Search for the cell housing the specified text and yield its [X, Y] center coordinate. 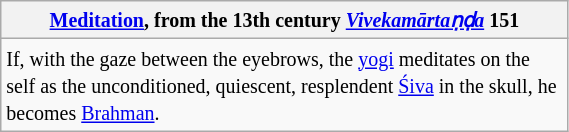
Meditation, from the 13th century Vivekamārtaṇḍa 151 [284, 20]
